Provide the [X, Y] coordinate of the cell's center where the given text is located.  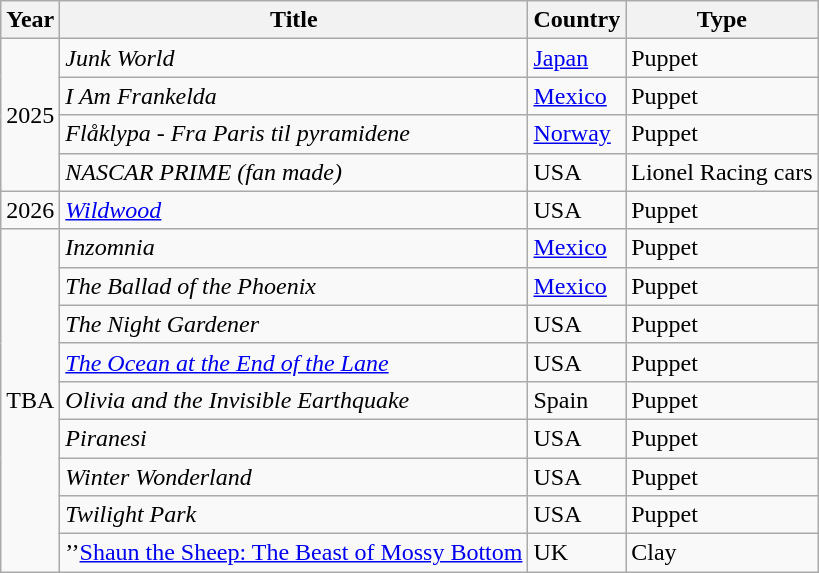
Type [722, 20]
NASCAR PRIME (fan made) [294, 172]
Title [294, 20]
Winter Wonderland [294, 477]
Country [577, 20]
Norway [577, 134]
The Ballad of the Phoenix [294, 286]
Olivia and the Invisible Earthquake [294, 400]
Clay [722, 553]
I Am Frankelda [294, 96]
UK [577, 553]
Inzomnia [294, 248]
TBA [30, 400]
2026 [30, 210]
Wildwood [294, 210]
Japan [577, 58]
Junk World [294, 58]
Flåklypa - Fra Paris til pyramidene [294, 134]
The Night Gardener [294, 324]
Year [30, 20]
Lionel Racing cars [722, 172]
The Ocean at the End of the Lane [294, 362]
2025 [30, 115]
Spain [577, 400]
Twilight Park [294, 515]
Piranesi [294, 438]
’’Shaun the Sheep: The Beast of Mossy Bottom [294, 553]
